For the text-containing cell, return its midpoint in [X, Y] coordinate format. 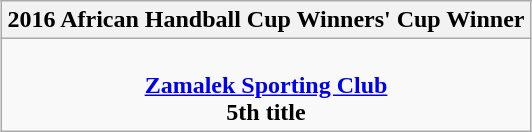
Zamalek Sporting Club5th title [266, 85]
2016 African Handball Cup Winners' Cup Winner [266, 20]
